Provide the [X, Y] coordinate of the cell's center where the given text is located.  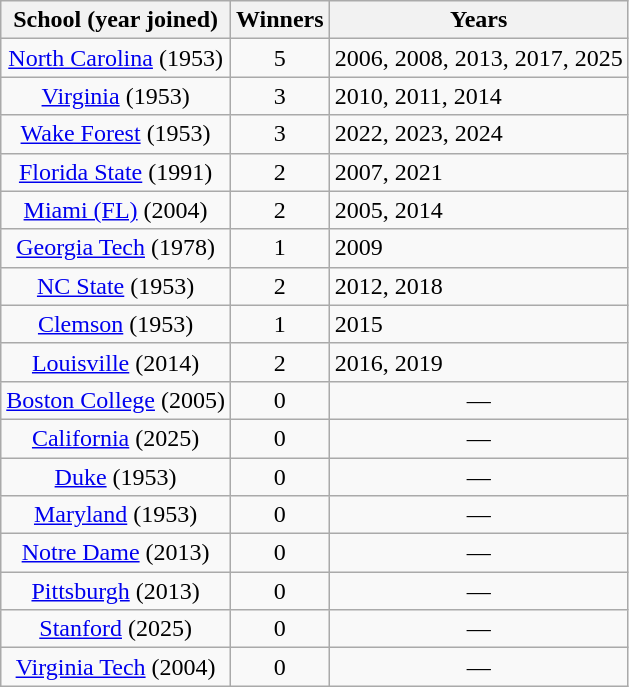
Pittsburgh (2013) [116, 591]
Maryland (1953) [116, 515]
2010, 2011, 2014 [478, 96]
Notre Dame (2013) [116, 553]
2016, 2019 [478, 362]
5 [280, 58]
2009 [478, 248]
Winners [280, 20]
Virginia Tech (2004) [116, 667]
2012, 2018 [478, 286]
2007, 2021 [478, 172]
Stanford (2025) [116, 629]
Years [478, 20]
Louisville (2014) [116, 362]
Wake Forest (1953) [116, 134]
Georgia Tech (1978) [116, 248]
NC State (1953) [116, 286]
Florida State (1991) [116, 172]
2005, 2014 [478, 210]
2022, 2023, 2024 [478, 134]
Clemson (1953) [116, 324]
Miami (FL) (2004) [116, 210]
2006, 2008, 2013, 2017, 2025 [478, 58]
2015 [478, 324]
Virginia (1953) [116, 96]
North Carolina (1953) [116, 58]
Boston College (2005) [116, 400]
School (year joined) [116, 20]
Duke (1953) [116, 477]
California (2025) [116, 438]
